Detect which cell encompasses the target text, then output its (x, y) center coordinate. 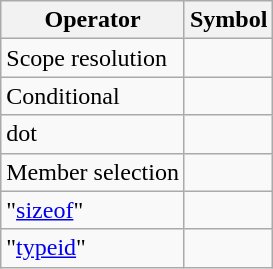
Conditional (93, 96)
"sizeof" (93, 210)
Symbol (228, 20)
dot (93, 134)
Operator (93, 20)
"typeid" (93, 248)
Member selection (93, 172)
Scope resolution (93, 58)
